From the cell containing the given text, extract its center point as [x, y] coordinate. 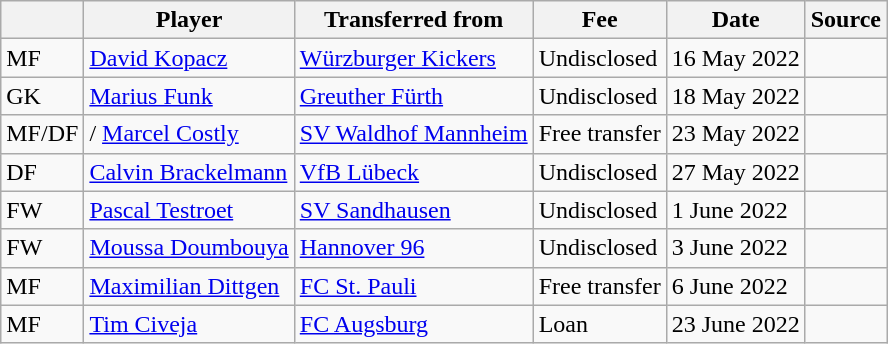
1 June 2022 [736, 210]
Pascal Testroet [189, 210]
David Kopacz [189, 58]
Maximilian Dittgen [189, 286]
FC Augsburg [414, 324]
Moussa Doumbouya [189, 248]
Player [189, 20]
18 May 2022 [736, 96]
Transferred from [414, 20]
Marius Funk [189, 96]
Würzburger Kickers [414, 58]
23 May 2022 [736, 134]
VfB Lübeck [414, 172]
FC St. Pauli [414, 286]
Hannover 96 [414, 248]
Fee [600, 20]
Greuther Fürth [414, 96]
DF [42, 172]
SV Sandhausen [414, 210]
Loan [600, 324]
/ Marcel Costly [189, 134]
Date [736, 20]
23 June 2022 [736, 324]
27 May 2022 [736, 172]
3 June 2022 [736, 248]
Tim Civeja [189, 324]
6 June 2022 [736, 286]
16 May 2022 [736, 58]
SV Waldhof Mannheim [414, 134]
Source [846, 20]
GK [42, 96]
MF/DF [42, 134]
Calvin Brackelmann [189, 172]
